Provide the (x, y) coordinate of the cell's center where the given text is located.  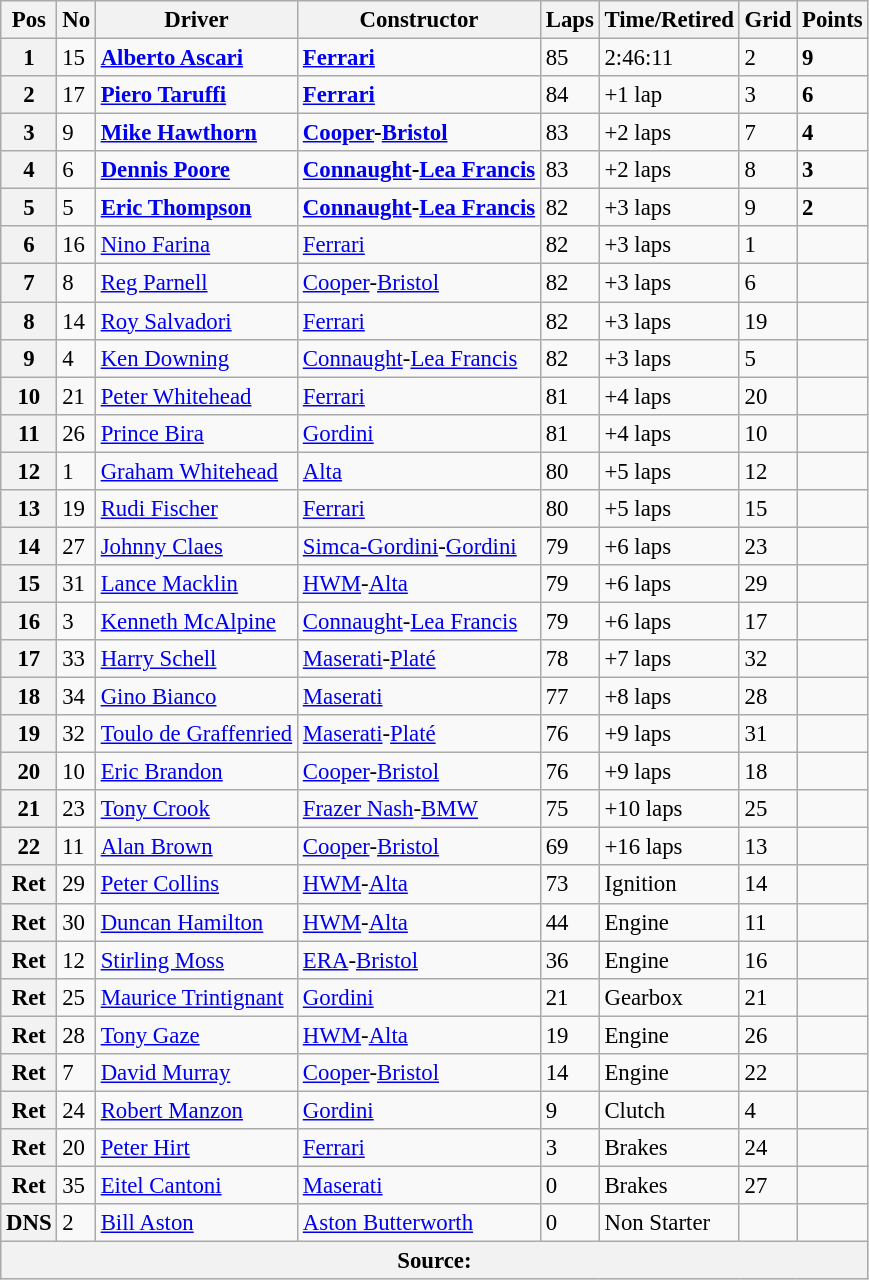
Eitel Cantoni (196, 1185)
44 (570, 922)
Harry Schell (196, 659)
78 (570, 659)
Clutch (669, 1110)
Piero Taruffi (196, 95)
+10 laps (669, 809)
Roy Salvadori (196, 321)
Tony Gaze (196, 1035)
Grid (768, 20)
Reg Parnell (196, 283)
36 (570, 960)
Lance Macklin (196, 584)
Frazer Nash-BMW (420, 809)
ERA-Bristol (420, 960)
+8 laps (669, 697)
Stirling Moss (196, 960)
Toulo de Graffenried (196, 734)
Bill Aston (196, 1223)
Source: (434, 1261)
35 (76, 1185)
No (76, 20)
Aston Butterworth (420, 1223)
Time/Retired (669, 20)
Alan Brown (196, 847)
DNS (29, 1223)
Pos (29, 20)
Eric Thompson (196, 208)
Alberto Ascari (196, 58)
Graham Whitehead (196, 471)
Simca-Gordini-Gordini (420, 546)
Peter Whitehead (196, 396)
85 (570, 58)
Prince Bira (196, 433)
Peter Hirt (196, 1148)
Eric Brandon (196, 772)
34 (76, 697)
Peter Collins (196, 885)
+1 lap (669, 95)
+16 laps (669, 847)
Duncan Hamilton (196, 922)
Driver (196, 20)
Gino Bianco (196, 697)
David Murray (196, 1073)
2:46:11 (669, 58)
Alta (420, 471)
Kenneth McAlpine (196, 621)
Non Starter (669, 1223)
Ken Downing (196, 358)
Robert Manzon (196, 1110)
Maurice Trintignant (196, 997)
Ignition (669, 885)
Laps (570, 20)
Dennis Poore (196, 170)
Nino Farina (196, 245)
Rudi Fischer (196, 509)
73 (570, 885)
69 (570, 847)
Constructor (420, 20)
33 (76, 659)
30 (76, 922)
+7 laps (669, 659)
77 (570, 697)
Tony Crook (196, 809)
75 (570, 809)
Points (832, 20)
Gearbox (669, 997)
84 (570, 95)
Johnny Claes (196, 546)
Mike Hawthorn (196, 133)
